Locate the cell with the specified text and output its [X, Y] center coordinate. 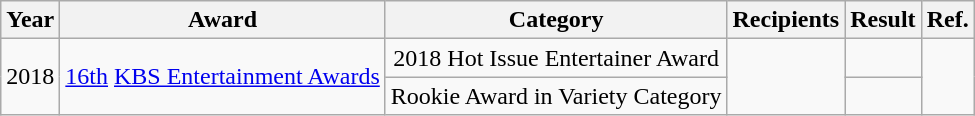
Recipients [786, 20]
Rookie Award in Variety Category [556, 96]
Year [30, 20]
Ref. [948, 20]
2018 [30, 77]
Result [883, 20]
Category [556, 20]
2018 Hot Issue Entertainer Award [556, 58]
16th KBS Entertainment Awards [223, 77]
Award [223, 20]
